Output the [X, Y] coordinate of the center of the cell containing the given text.  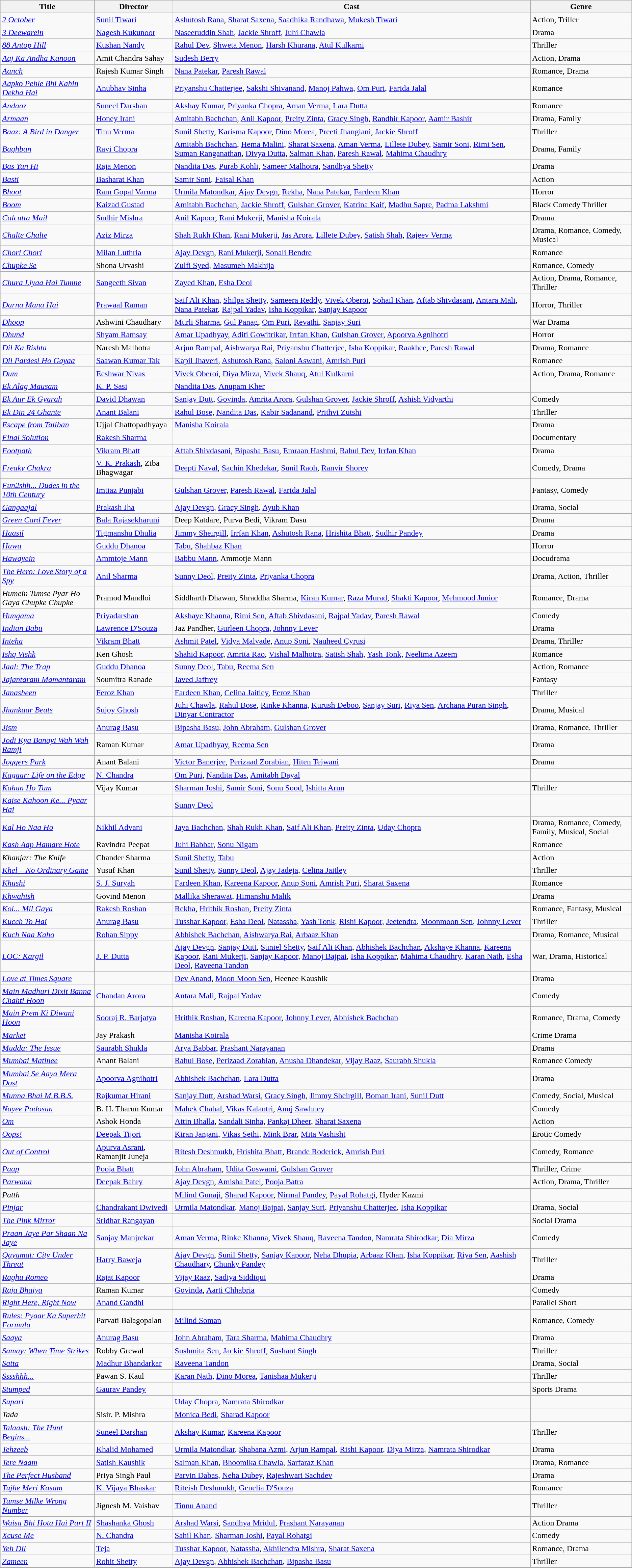
Nikhil Advani [134, 827]
Kahan Ho Tum [47, 788]
Amitabh Bachchan, Anil Kapoor, Preity Zinta, Gracy Singh, Randhir Kapoor, Aamir Bashir [352, 118]
Ram Gopal Varma [134, 192]
Akshay Kumar, Kareena Kapoor [352, 1432]
J. P. Dutta [134, 956]
Sharman Joshi, Samir Soni, Sonu Sood, Ishitta Arun [352, 788]
Nayee Padosan [47, 1108]
S. J. Suryah [134, 883]
Praan Jaye Par Shaan Na Jaye [47, 1238]
Indian Babu [47, 628]
Right Here, Right Now [47, 1303]
Zameen [47, 1561]
Javed Jaffrey [352, 680]
Tabu, Shahbaz Khan [352, 546]
Main Prem Ki Diwani Hoon [47, 1018]
Rajat Kapoor [134, 1277]
Ashmit Patel, Vidya Malvade, Anup Soni, Nauheed Cyrusi [352, 641]
Docudrama [581, 559]
Sanjay Manjrekar [134, 1238]
Ajay Devgn, Amisha Patel, Pooja Batra [352, 1182]
Honey Irani [134, 118]
Deep Katdare, Purva Bedi, Vikram Dasu [352, 520]
Khwahish [47, 896]
Nandita Das, Anupam Kher [352, 386]
Baaz: A Bird in Danger [47, 131]
Fantasy, Comedy [581, 490]
Tujhe Meri Kasam [47, 1488]
Jaal: The Trap [47, 667]
Feroz Khan [134, 693]
Victor Banerjee, Perizaad Zorabian, Hiten Tejwani [352, 762]
Dev Anand, Moon Moon Sen, Heenee Kaushik [352, 978]
Naresh Malhotra [134, 348]
Tehzeeb [47, 1450]
Aanch [47, 71]
Jimmy Sheirgill, Irrfan Khan, Ashutosh Rana, Hrishita Bhatt, Sudhir Pandey [352, 533]
Arjun Rampal, Aishwarya Rai, Priyanshu Chatterjee, Isha Koppikar, Raakhee, Paresh Rawal [352, 348]
Basti [47, 179]
Fardeen Khan, Celina Jaitley, Feroz Khan [352, 693]
Amitabh Bachchan, Jackie Shroff, Gulshan Grover, Katrina Kaif, Madhu Sapre, Padma Lakshmi [352, 205]
Aftab Shivdasani, Bipasha Basu, Emraan Hashmi, Rahul Dev, Irrfan Khan [352, 451]
Drama, Romance, Comedy, Musical [581, 235]
Pawan S. Kaul [134, 1376]
Rahul Dev, Shweta Menon, Harsh Khurana, Atul Kulkarni [352, 45]
Bipasha Basu, John Abraham, Gulshan Grover [352, 727]
Murli Sharma, Gul Panag, Om Puri, Revathi, Sanjay Suri [352, 322]
Sunil Shetty, Sunny Deol, Ajay Jadeja, Celina Jaitley [352, 870]
Sunny Deol, Tabu, Reema Sen [352, 667]
Ek Din 24 Ghante [47, 412]
Salman Khan, Bhoomika Chawla, Sarfaraz Khan [352, 1462]
Ujjal Chattopadhyaya [134, 425]
Arya Babbar, Prashant Narayanan [352, 1048]
Arshad Warsi, Sandhya Mridul, Prashant Narayanan [352, 1523]
Sujoy Ghosh [134, 710]
Raveena Tandon [352, 1363]
Parvin Dabas, Neha Dubey, Rajeshwari Sachdev [352, 1475]
Supari [47, 1402]
Govinda, Aarti Chhabria [352, 1290]
Qayamat: City Under Threat [47, 1260]
Anand Gandhi [134, 1303]
Tumse Milke Wrong Number [47, 1505]
Priyanshu Chatterjee, Sakshi Shivanand, Manoj Pahwa, Om Puri, Farida Jalal [352, 88]
Chandan Arora [134, 996]
War, Drama, Historical [581, 956]
Nagesh Kukunoor [134, 32]
Harry Baweja [134, 1260]
Rohit Shetty [134, 1561]
Samir Soni, Faisal Khan [352, 179]
Priya Singh Paul [134, 1475]
Romance, Fantasy, Musical [581, 909]
Khel – No Ordinary Game [47, 870]
Antara Mali, Rajpal Yadav [352, 996]
Robby Grewal [134, 1350]
Jodi Kya Banayi Wah Wah Ramji [47, 745]
Tere Naam [47, 1462]
Title [47, 7]
Zayed Khan, Esha Deol [352, 283]
Uday Chopra, Namrata Shirodkar [352, 1402]
Action Drama [581, 1523]
Chander Sharma [134, 857]
Milind Gunaji, Sharad Kapoor, Nirmal Pandey, Payal Rohatgi, Hyder Kazmi [352, 1195]
Vijay Kumar [134, 788]
Action, Triller [581, 20]
Deepti Naval, Sachin Khedekar, Sunil Raoh, Ranvir Shorey [352, 468]
Xcuse Me [47, 1536]
Rajesh Kumar Singh [134, 71]
K. Vijaya Bhaskar [134, 1488]
Urmila Matondkar, Manoj Bajpai, Sanjay Suri, Priyanshu Chatterjee, Isha Koppikar [352, 1208]
Dhund [47, 335]
Monica Bedi, Sharad Kapoor [352, 1415]
Sanjay Dutt, Arshad Warsi, Gracy Singh, Jimmy Sheirgill, Boman Irani, Sunil Dutt [352, 1096]
Jajantaram Mamantaram [47, 680]
Ammtoje Mann [134, 559]
Ajay Devgn, Gracy Singh, Ayub Khan [352, 507]
Abhishek Bachchan, Aishwarya Rai, Arbaaz Khan [352, 935]
Deepak Tijori [134, 1134]
Khalid Mohamed [134, 1450]
Ritesh Deshmukh, Hrishita Bhatt, Brande Roderick, Amrish Puri [352, 1152]
Bhoot [47, 192]
Rahul Bose, Nandita Das, Kabir Sadanand, Prithvi Zutshi [352, 412]
Parvati Balagopalan [134, 1320]
Imtiaz Punjabi [134, 490]
Mumbai Matinee [47, 1061]
Genre [581, 7]
Mahek Chahal, Vikas Kalantri, Anuj Sawhney [352, 1108]
Comedy, Romance [581, 1152]
Sports Drama [581, 1389]
Sudesh Berry [352, 58]
Kaizad Gustad [134, 205]
Romance Comedy [581, 1061]
Kal Ho Naa Ho [47, 827]
Sunil Tiwari [134, 20]
Amit Chandra Sahay [134, 58]
Rakesh Sharma [134, 438]
The Perfect Husband [47, 1475]
Haasil [47, 533]
Kiran Janjani, Vikas Sethi, Mink Brar, Mita Vashisht [352, 1134]
Hawayein [47, 559]
Jignesh M. Vaishav [134, 1505]
Rekha, Hrithik Roshan, Preity Zinta [352, 909]
Ek Alag Mausam [47, 386]
Om Puri, Nandita Das, Amitabh Dayal [352, 775]
Anil Kapoor, Rani Mukerji, Manisha Koirala [352, 218]
Love at Times Square [47, 978]
Sunil Shetty, Karisma Kapoor, Dino Morea, Preeti Jhangiani, Jackie Shroff [352, 131]
Drama, Musical [581, 710]
Tinu Verma [134, 131]
Raja Bhaiya [47, 1290]
Nandita Das, Purab Kohli, Sameer Malhotra, Sandhya Shetty [352, 166]
Jhankaar Beats [47, 710]
2 October [47, 20]
Aman Verma, Rinke Khanna, Vivek Shauq, Raveena Tandon, Namrata Shirodkar, Dia Mirza [352, 1238]
War Drama [581, 322]
Nana Patekar, Paresh Rawal [352, 71]
Chura Liyaa Hai Tumne [47, 283]
Green Card Fever [47, 520]
Apurva Asrani, Ramanjit Juneja [134, 1152]
Drama, Thriller [581, 641]
Jism [47, 727]
Saurabh Shukla [134, 1048]
Ken Ghosh [134, 654]
Andaaz [47, 106]
Drama, Romance, Comedy, Family, Musical, Social [581, 827]
Sunny Deol, Preity Zinta, Priyanka Chopra [352, 576]
Tusshar Kapoor, Natassha, Akhilendra Mishra, Sharat Saxena [352, 1548]
Romance, Drama, Comedy [581, 1018]
Sahil Khan, Sharman Joshi, Payal Rohatgi [352, 1536]
Khanjar: The Knife [47, 857]
Rakesh Roshan [134, 909]
Dil Pardesi Ho Gayaa [47, 360]
Saawan Kumar Tak [134, 360]
Satta [47, 1363]
Director [134, 7]
Aziz Mirza [134, 235]
Aapko Pehle Bhi Kahin Dekha Hai [47, 88]
Kapil Jhaveri, Ashutosh Rana, Saloni Aswani, Amrish Puri [352, 360]
Hawa [47, 546]
Kuch Naa Kaho [47, 935]
Milind Soman [352, 1320]
Stumped [47, 1389]
Baghban [47, 148]
Vijay Raaz, Sadiya Siddiqui [352, 1277]
Calcutta Mail [47, 218]
Talaash: The Hunt Begins... [47, 1432]
Ek Aur Ek Gyarah [47, 399]
Satish Kaushik [134, 1462]
Pramod Mandloi [134, 598]
Hrithik Roshan, Kareena Kapoor, Johnny Lever, Abhishek Bachchan [352, 1018]
Juhi Babbar, Sonu Nigam [352, 844]
Mallika Sherawat, Himanshu Malik [352, 896]
Ajay Devgn, Sunil Shetty, Sanjay Kapoor, Neha Dhupia, Arbaaz Khan, Isha Koppikar, Riya Sen, Aashish Chaudhary, Chunky Pandey [352, 1260]
Market [47, 1035]
Fantasy [581, 680]
Koi... Mil Gaya [47, 909]
Anil Sharma [134, 576]
Humein Tumse Pyar Ho Gaya Chupke Chupke [47, 598]
Karan Nath, Dino Morea, Tanishaa Mukerji [352, 1376]
Dil Ka Rishta [47, 348]
Action, Drama, Romance, Thriller [581, 283]
Zulfi Syed, Masumeh Makhija [352, 265]
Crime Drama [581, 1035]
Apoorva Agnihotri [134, 1078]
Babbu Mann, Ammotje Mann [352, 559]
Freaky Chakra [47, 468]
John Abraham, Udita Goswami, Gulshan Grover [352, 1169]
Action, Romance [581, 667]
Ashutosh Rana, Sharat Saxena, Saadhika Randhawa, Mukesh Tiwari [352, 20]
Waisa Bhi Hota Hai Part II [47, 1523]
Kash Aap Hamare Hote [47, 844]
Comedy, Drama [581, 468]
Vivek Oberoi, Diya Mirza, Vivek Shauq, Atul Kulkarni [352, 373]
Shyam Ramsay [134, 335]
Sanjay Dutt, Govinda, Amrita Arora, Gulshan Grover, Jackie Shroff, Ashish Vidyarthi [352, 399]
Horror, Thriller [581, 304]
Naseeruddin Shah, Jackie Shroff, Juhi Chawla [352, 32]
Khushi [47, 883]
Fardeen Khan, Kareena Kapoor, Anup Soni, Amrish Puri, Sharat Saxena [352, 883]
Janasheen [47, 693]
Soumitra Ranade [134, 680]
Raghu Romeo [47, 1277]
Gaurav Pandey [134, 1389]
Mudda: The Issue [47, 1048]
Pooja Bhatt [134, 1169]
Final Solution [47, 438]
Inteha [47, 641]
Paap [47, 1169]
Bala Rajasekharuni [134, 520]
Shah Rukh Khan, Rani Mukerji, Jas Arora, Lillete Dubey, Satish Shah, Rajeev Verma [352, 235]
Chalte Chalte [47, 235]
Ashwini Chaudhary [134, 322]
Kaise Kahoon Ke... Pyaar Hai [47, 805]
V. K. Prakash, Ziba Bhagwagar [134, 468]
Cast [352, 7]
Thriller, Crime [581, 1169]
Social Drama [581, 1220]
Jaz Pandher, Gurleen Chopra, Johnny Lever [352, 628]
Jaya Bachchan, Shah Rukh Khan, Saif Ali Khan, Preity Zinta, Uday Chopra [352, 827]
Akshaye Khanna, Rimi Sen, Aftab Shivdasani, Rajpal Yadav, Paresh Rawal [352, 615]
Patth [47, 1195]
Drama, Romance, Thriller [581, 727]
Rohan Sippy [134, 935]
Amar Upadhyay, Reema Sen [352, 745]
Fun2shh... Dudes in the 10th Century [47, 490]
Action, Drama, Romance [581, 373]
Shashanka Ghosh [134, 1523]
Siddharth Dhawan, Shraddha Sharma, Kiran Kumar, Raza Murad, Shakti Kapoor, Mehmood Junior [352, 598]
Armaan [47, 118]
Ishq Vishk [47, 654]
Basharat Khan [134, 179]
Govind Menon [134, 896]
Footpath [47, 451]
Parwana [47, 1182]
Oops! [47, 1134]
Ravindra Peepat [134, 844]
Teja [134, 1548]
Joggers Park [47, 762]
Ajay Devgn, Abhishek Bachchan, Bipasha Basu [352, 1561]
Out of Control [47, 1152]
Eeshwar Nivas [134, 373]
88 Antop Hill [47, 45]
Rahul Bose, Perizaad Zorabian, Anusha Dhandekar, Vijay Raaz, Saurabh Shukla [352, 1061]
Jay Prakash [134, 1035]
Tada [47, 1415]
Sooraj R. Barjatya [134, 1018]
Dum [47, 373]
Kucch To Hai [47, 922]
Documentary [581, 438]
Attin Bhalla, Sandali Sinha, Pankaj Dheer, Sharat Saxena [352, 1121]
Priyadarshan [134, 615]
K. P. Sasi [134, 386]
Darna Mana Hai [47, 304]
Gangaajal [47, 507]
Comedy, Social, Musical [581, 1096]
Drama, Action, Thriller [581, 576]
Drama, Romance, Musical [581, 935]
Raja Menon [134, 166]
Sushmita Sen, Jackie Shroff, Sushant Singh [352, 1350]
Action, Drama [581, 58]
Mumbai Se Aaya Mera Dost [47, 1078]
Hungama [47, 615]
Shahid Kapoor, Amrita Rao, Vishal Malhotra, Satish Shah, Yash Tonk, Neelima Azeem [352, 654]
Sssshhh... [47, 1376]
Pinjar [47, 1208]
Tusshar Kapoor, Esha Deol, Natassha, Yash Tonk, Rishi Kapoor, Jeetendra, Moonmoon Sen, Johnny Lever [352, 922]
Sridhar Rangayan [134, 1220]
Saaya [47, 1337]
Amar Upadhyay, Aditi Gowitrikar, Irrfan Khan, Gulshan Grover, Apoorva Agnihotri [352, 335]
Rules: Pyaar Ka Superhit Formula [47, 1320]
Urmila Matondkar, Ajay Devgn, Rekha, Nana Patekar, Fardeen Khan [352, 192]
Black Comedy Thriller [581, 205]
Chupke Se [47, 265]
Sangeeth Sivan [134, 283]
Rajkumar Hirani [134, 1096]
Madhur Bhandarkar [134, 1363]
Ashok Honda [134, 1121]
Tigmanshu Dhulia [134, 533]
Milan Luthria [134, 252]
B. H. Tharun Kumar [134, 1108]
Main Madhuri Dixit Banna Chahti Hoon [47, 996]
Samay: When Time Strikes [47, 1350]
David Dhawan [134, 399]
Sudhir Mishra [134, 218]
Sisir. P. Mishra [134, 1415]
Dhoop [47, 322]
Erotic Comedy [581, 1134]
Shona Urvashi [134, 265]
Prakash Jha [134, 507]
Anubhav Sinha [134, 88]
Kushan Nandy [134, 45]
Sunny Deol [352, 805]
Om [47, 1121]
Yusuf Khan [134, 870]
Bas Yun Hi [47, 166]
Boom [47, 205]
Gulshan Grover, Paresh Rawal, Farida Jalal [352, 490]
The Pink Mirror [47, 1220]
Sunil Shetty, Tabu [352, 857]
Aaj Ka Andha Kanoon [47, 58]
Parallel Short [581, 1303]
Prawaal Raman [134, 304]
Yeh Dil [47, 1548]
Ravi Chopra [134, 148]
Action, Drama, Thriller [581, 1182]
The Hero: Love Story of a Spy [47, 576]
Chori Chori [47, 252]
Ajay Devgn, Rani Mukerji, Sonali Bendre [352, 252]
Chandrakant Dwivedi [134, 1208]
Kagaar: Life on the Edge [47, 775]
John Abraham, Tara Sharma, Mahima Chaudhry [352, 1337]
Akshay Kumar, Priyanka Chopra, Aman Verma, Lara Dutta [352, 106]
3 Deewarein [47, 32]
Riteish Deshmukh, Genelia D'Souza [352, 1488]
Deepak Bahry [134, 1182]
Urmila Matondkar, Shabana Azmi, Arjun Rampal, Rishi Kapoor, Diya Mirza, Namrata Shirodkar [352, 1450]
Juhi Chawla, Rahul Bose, Rinke Khanna, Kurush Deboo, Sanjay Suri, Riya Sen, Archana Puran Singh, Dinyar Contractor [352, 710]
Escape from Taliban [47, 425]
Tinnu Anand [352, 1505]
Lawrence D'Souza [134, 628]
Abhishek Bachchan, Lara Dutta [352, 1078]
Munna Bhai M.B.B.S. [47, 1096]
LOC: Kargil [47, 956]
